Extract the (x, y) coordinate from the center of the cell holding the provided text.  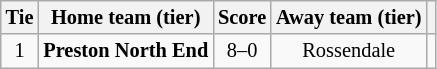
Home team (tier) (126, 17)
Score (242, 17)
Away team (tier) (348, 17)
1 (20, 51)
8–0 (242, 51)
Rossendale (348, 51)
Tie (20, 17)
Preston North End (126, 51)
